Capture the cell that displays the provided text and extract its (x, y) central coordinate. 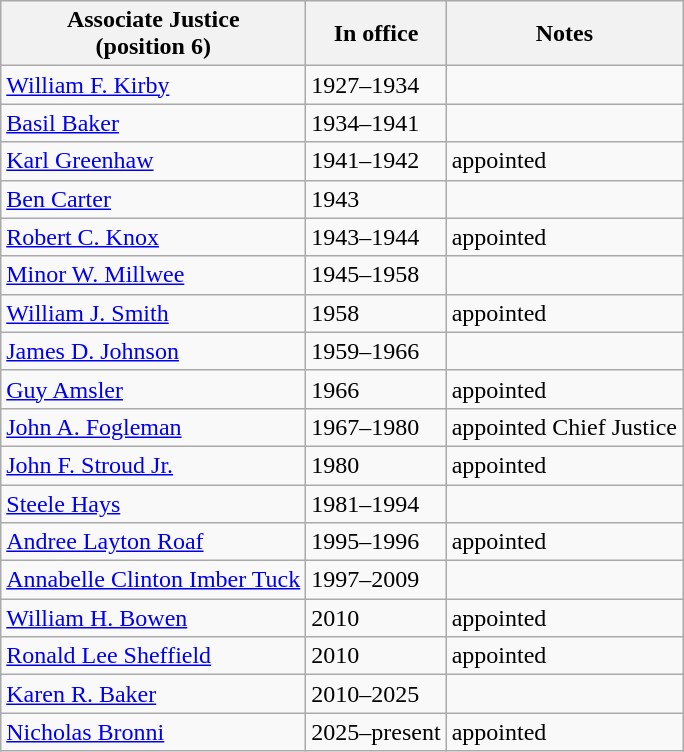
Andree Layton Roaf (154, 542)
appointed Chief Justice (564, 427)
1997–2009 (376, 580)
Notes (564, 34)
Guy Amsler (154, 389)
1966 (376, 389)
James D. Johnson (154, 351)
Karen R. Baker (154, 694)
Minor W. Millwee (154, 275)
2010–2025 (376, 694)
Robert C. Knox (154, 237)
Associate Justice(position 6) (154, 34)
William H. Bowen (154, 618)
Nicholas Bronni (154, 732)
In office (376, 34)
2025–present (376, 732)
1943 (376, 199)
1959–1966 (376, 351)
1943–1944 (376, 237)
1941–1942 (376, 161)
1927–1934 (376, 85)
Karl Greenhaw (154, 161)
1981–1994 (376, 503)
John F. Stroud Jr. (154, 465)
1958 (376, 313)
Annabelle Clinton Imber Tuck (154, 580)
Ben Carter (154, 199)
1934–1941 (376, 123)
1967–1980 (376, 427)
Steele Hays (154, 503)
William F. Kirby (154, 85)
Ronald Lee Sheffield (154, 656)
Basil Baker (154, 123)
1995–1996 (376, 542)
William J. Smith (154, 313)
John A. Fogleman (154, 427)
1945–1958 (376, 275)
1980 (376, 465)
